Locate the cell with the specified text and output its [x, y] center coordinate. 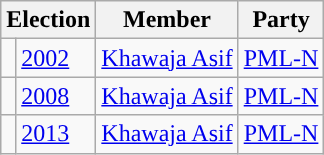
2002 [56, 58]
Election [48, 20]
Member [167, 20]
2008 [56, 96]
Party [281, 20]
2013 [56, 134]
